For the text-containing cell, return its midpoint in [x, y] coordinate format. 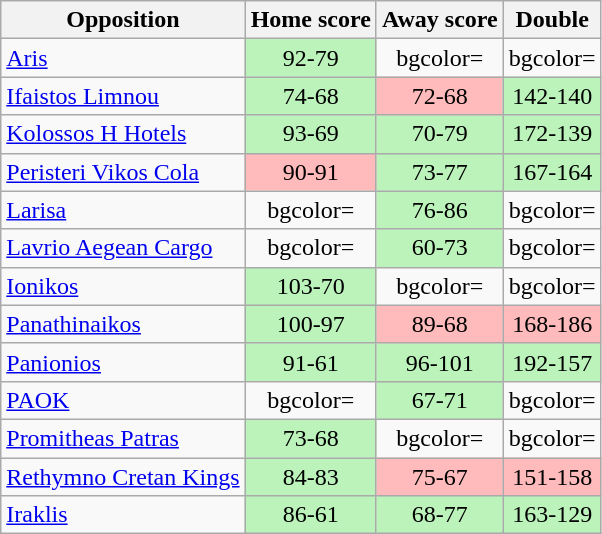
Panathinaikos [123, 324]
Promitheas Patras [123, 438]
Lavrio Aegean Cargo [123, 248]
75-67 [440, 477]
142-140 [552, 96]
73-77 [440, 172]
76-86 [440, 210]
172-139 [552, 134]
70-79 [440, 134]
84-83 [310, 477]
89-68 [440, 324]
86-61 [310, 515]
92-79 [310, 58]
Ionikos [123, 286]
Double [552, 20]
93-69 [310, 134]
Away score [440, 20]
103-70 [310, 286]
167-164 [552, 172]
Kolossos H Hotels [123, 134]
168-186 [552, 324]
Opposition [123, 20]
Home score [310, 20]
Ifaistos Limnou [123, 96]
90-91 [310, 172]
100-97 [310, 324]
60-73 [440, 248]
91-61 [310, 362]
Larisa [123, 210]
Rethymno Cretan Kings [123, 477]
Panionios [123, 362]
68-77 [440, 515]
192-157 [552, 362]
Iraklis [123, 515]
151-158 [552, 477]
163-129 [552, 515]
67-71 [440, 400]
74-68 [310, 96]
72-68 [440, 96]
96-101 [440, 362]
Aris [123, 58]
73-68 [310, 438]
Peristeri Vikos Cola [123, 172]
PAOK [123, 400]
